Return [x, y] of the center of cell containing provided text 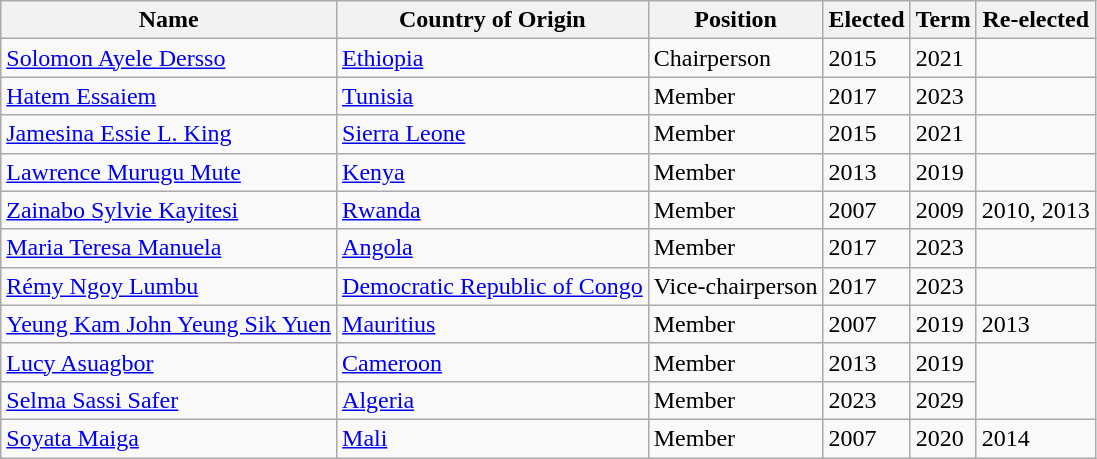
Lawrence Murugu Mute [169, 172]
Vice-chairperson [736, 286]
Mali [493, 438]
2010, 2013 [1036, 210]
2029 [943, 400]
Sierra Leone [493, 134]
Tunisia [493, 96]
Cameroon [493, 362]
2014 [1036, 438]
Re-elected [1036, 20]
Algeria [493, 400]
Position [736, 20]
Country of Origin [493, 20]
2009 [943, 210]
Elected [866, 20]
Yeung Kam John Yeung Sik Yuen [169, 324]
Solomon Ayele Dersso [169, 58]
Chairperson [736, 58]
Rwanda [493, 210]
Mauritius [493, 324]
Hatem Essaiem [169, 96]
Lucy Asuagbor [169, 362]
Angola [493, 248]
Maria Teresa Manuela [169, 248]
Selma Sassi Safer [169, 400]
Rémy Ngoy Lumbu [169, 286]
Soyata Maiga [169, 438]
Zainabo Sylvie Kayitesi [169, 210]
Democratic Republic of Congo [493, 286]
Jamesina Essie L. King [169, 134]
Term [943, 20]
Name [169, 20]
2020 [943, 438]
Ethiopia [493, 58]
Kenya [493, 172]
